Scan for the cell matching the given text and deliver its [X, Y] coordinate at center. 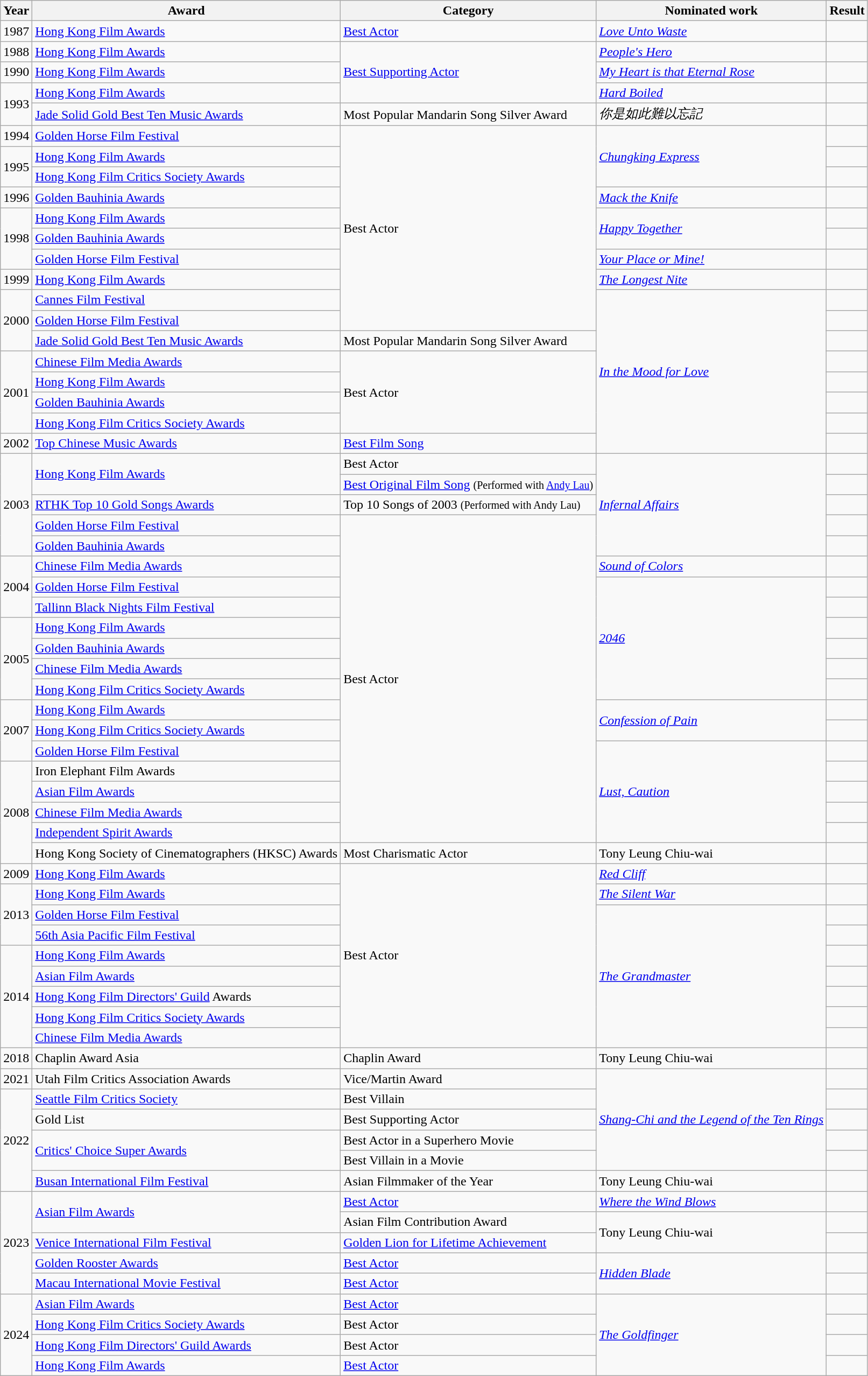
People's Hero [711, 52]
1999 [16, 279]
Utah Film Critics Association Awards [186, 1078]
2018 [16, 1058]
1990 [16, 72]
Hong Kong Society of Cinematographers (HKSC) Awards [186, 853]
Red Cliff [711, 874]
Asian Filmmaker of the Year [468, 1181]
2013 [16, 915]
2008 [16, 812]
The Longest Nite [711, 279]
2007 [16, 730]
Nominated work [711, 11]
Mack the Knife [711, 198]
2001 [16, 392]
1987 [16, 31]
Gold List [186, 1120]
The Silent War [711, 894]
Venice International Film Festival [186, 1242]
2021 [16, 1078]
Best Film Song [468, 444]
Macau International Movie Festival [186, 1283]
Confession of Pain [711, 720]
Top Chinese Music Awards [186, 444]
2003 [16, 505]
2004 [16, 587]
Golden Lion for Lifetime Achievement [468, 1242]
2000 [16, 320]
The Grandmaster [711, 976]
Category [468, 11]
Sound of Colors [711, 566]
1993 [16, 104]
Hard Boiled [711, 93]
2009 [16, 874]
Chungking Express [711, 157]
Tallinn Black Nights Film Festival [186, 607]
Chaplin Award Asia [186, 1058]
Award [186, 11]
Top 10 Songs of 2003 (Performed with Andy Lau) [468, 505]
2023 [16, 1242]
Where the Wind Blows [711, 1202]
Busan International Film Festival [186, 1181]
In the Mood for Love [711, 371]
你是如此難以忘記 [711, 114]
2022 [16, 1140]
Infernal Affairs [711, 505]
1998 [16, 238]
Chaplin Award [468, 1058]
Shang-Chi and the Legend of the Ten Rings [711, 1119]
Lust, Caution [711, 792]
1996 [16, 198]
Iron Elephant Film Awards [186, 771]
2005 [16, 658]
Critics' Choice Super Awards [186, 1150]
Vice/Martin Award [468, 1078]
1988 [16, 52]
Golden Rooster Awards [186, 1263]
1995 [16, 167]
Best Villain in a Movie [468, 1161]
Love Unto Waste [711, 31]
2024 [16, 1335]
2014 [16, 996]
Asian Film Contribution Award [468, 1222]
2046 [711, 638]
Cannes Film Festival [186, 300]
RTHK Top 10 Gold Songs Awards [186, 505]
Best Villain [468, 1099]
Seattle Film Critics Society [186, 1099]
Independent Spirit Awards [186, 833]
My Heart is that Eternal Rose [711, 72]
Year [16, 11]
Best Actor in a Superhero Movie [468, 1140]
Happy Together [711, 228]
Your Place or Mine! [711, 259]
Hidden Blade [711, 1273]
Most Charismatic Actor [468, 853]
56th Asia Pacific Film Festival [186, 935]
Result [847, 11]
1994 [16, 136]
Best Original Film Song (Performed with Andy Lau) [468, 485]
The Goldfinger [711, 1335]
2002 [16, 444]
